Return [X, Y] of the center of cell containing provided text 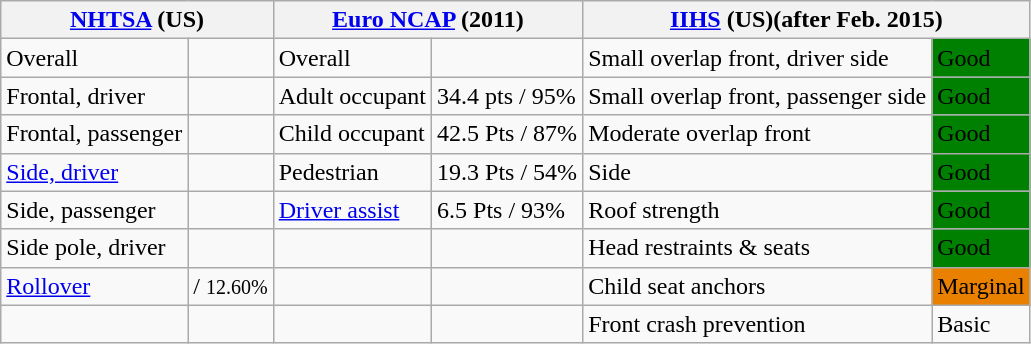
NHTSA (US) [137, 20]
19.3 Pts / 54% [508, 172]
Pedestrian [352, 172]
Side pole, driver [94, 248]
Marginal [982, 286]
Frontal, driver [94, 96]
6.5 Pts / 93% [508, 210]
Side, passenger [94, 210]
Child occupant [352, 134]
Roof strength [758, 210]
Adult occupant [352, 96]
IIHS (US)(after Feb. 2015) [807, 20]
Driver assist [352, 210]
Frontal, passenger [94, 134]
Moderate overlap front [758, 134]
Small overlap front, passenger side [758, 96]
42.5 Pts / 87% [508, 134]
Rollover [94, 286]
/ 12.60% [230, 286]
Side [758, 172]
Euro NCAP (2011) [428, 20]
34.4 pts / 95% [508, 96]
Head restraints & seats [758, 248]
Side, driver [94, 172]
Child seat anchors [758, 286]
Front crash prevention [758, 324]
Small overlap front, driver side [758, 58]
Basic [982, 324]
